Find where the given text appears and provide that cell's center as (x, y) coordinate. 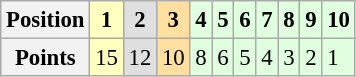
Position (46, 20)
9 (311, 20)
12 (140, 58)
Points (46, 58)
15 (106, 58)
7 (267, 20)
